Pinpoint the cell where the given text exists, returning its (X, Y) midpoint coordinate. 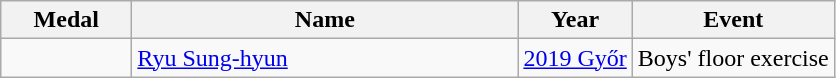
Ryu Sung-hyun (325, 58)
Medal (66, 20)
2019 Győr (575, 58)
Name (325, 20)
Boys' floor exercise (733, 58)
Year (575, 20)
Event (733, 20)
